From the cell containing the given text, extract its center point as [X, Y] coordinate. 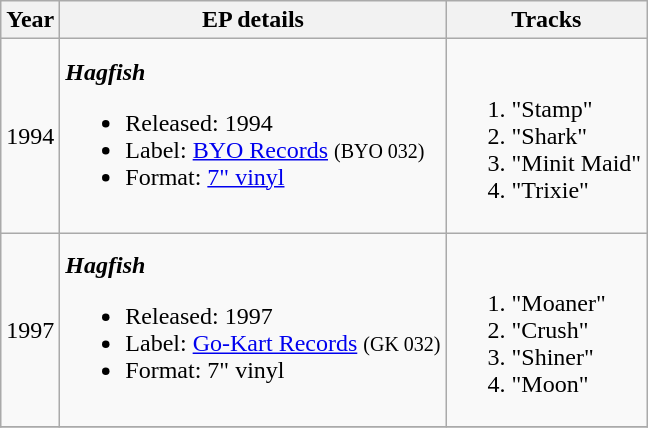
HagfishReleased: 1997Label: Go-Kart Records (GK 032)Format: 7" vinyl [253, 330]
Year [30, 20]
1997 [30, 330]
"Stamp""Shark""Minit Maid""Trixie" [546, 136]
EP details [253, 20]
Tracks [546, 20]
1994 [30, 136]
"Moaner""Crush""Shiner""Moon" [546, 330]
HagfishReleased: 1994Label: BYO Records (BYO 032)Format: 7" vinyl [253, 136]
